From the cell containing the given text, extract its center point as (X, Y) coordinate. 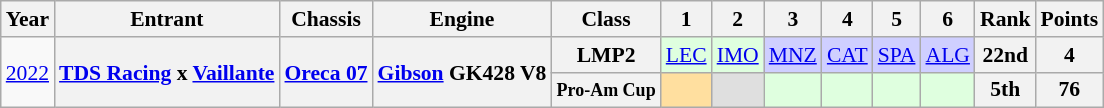
22nd (1006, 55)
Oreca 07 (326, 72)
MNZ (793, 55)
LMP2 (606, 55)
2022 (28, 72)
5th (1006, 90)
1 (686, 19)
Rank (1006, 19)
6 (947, 19)
TDS Racing x Vaillante (166, 72)
3 (793, 19)
Entrant (166, 19)
Chassis (326, 19)
Year (28, 19)
Class (606, 19)
ALG (947, 55)
Gibson GK428 V8 (462, 72)
Pro-Am Cup (606, 90)
5 (897, 19)
SPA (897, 55)
LEC (686, 55)
2 (738, 19)
Points (1070, 19)
CAT (848, 55)
IMO (738, 55)
76 (1070, 90)
Engine (462, 19)
